Detect which cell encompasses the target text, then output its (x, y) center coordinate. 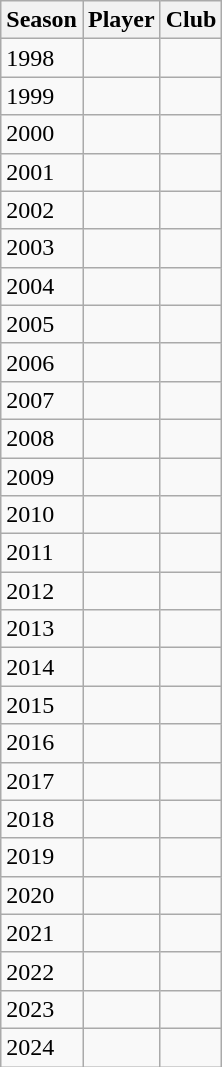
2013 (42, 629)
1999 (42, 96)
2024 (42, 1047)
2019 (42, 857)
2021 (42, 933)
2022 (42, 971)
2009 (42, 477)
2010 (42, 515)
2005 (42, 324)
2012 (42, 591)
2004 (42, 286)
2015 (42, 705)
1998 (42, 58)
2023 (42, 1009)
2002 (42, 210)
2016 (42, 743)
2007 (42, 400)
2011 (42, 553)
2000 (42, 134)
2018 (42, 819)
2017 (42, 781)
2020 (42, 895)
Club (191, 20)
2003 (42, 248)
Season (42, 20)
2008 (42, 438)
2006 (42, 362)
Player (121, 20)
2014 (42, 667)
2001 (42, 172)
